Determine the (x, y) coordinate at the center of the cell enclosing the given text.  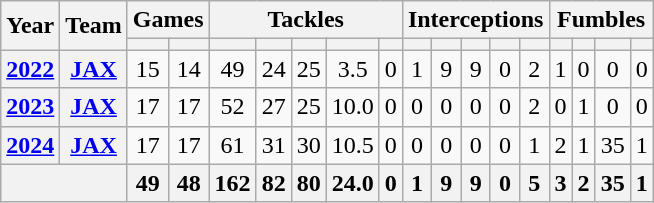
10.0 (352, 107)
Fumbles (601, 20)
162 (232, 183)
31 (274, 145)
5 (534, 183)
3.5 (352, 69)
14 (188, 69)
24 (274, 69)
2022 (30, 69)
Year (30, 26)
Games (168, 20)
2023 (30, 107)
48 (188, 183)
Tackles (306, 20)
3 (560, 183)
2024 (30, 145)
15 (148, 69)
80 (308, 183)
82 (274, 183)
10.5 (352, 145)
27 (274, 107)
Interceptions (476, 20)
61 (232, 145)
24.0 (352, 183)
Team (94, 26)
52 (232, 107)
30 (308, 145)
